Search for the cell housing the specified text and yield its (X, Y) center coordinate. 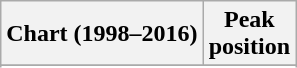
Chart (1998–2016) (102, 34)
Peakposition (249, 34)
